Search for the cell housing the specified text and yield its (x, y) center coordinate. 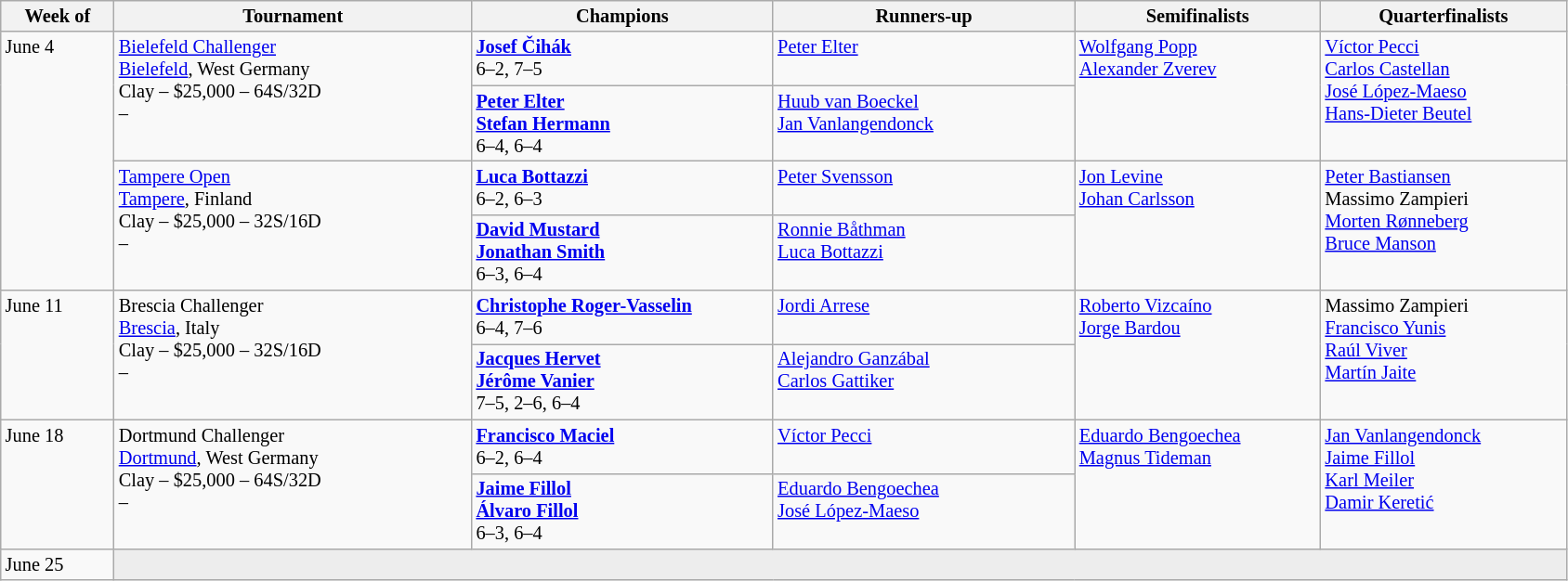
Ronnie Båthman Luca Bottazzi (923, 252)
June 11 (58, 355)
Peter Bastiansen Massimo Zampieri Morten Rønneberg Bruce Manson (1444, 225)
Peter Svensson (923, 187)
Alejandro Ganzábal Carlos Gattiker (923, 381)
Christophe Roger-Vasselin 6–4, 7–6 (622, 317)
Tournament (294, 16)
Jaime Fillol Álvaro Fillol6–3, 6–4 (622, 511)
David Mustard Jonathan Smith6–3, 6–4 (622, 252)
Víctor Pecci Carlos Castellan José López-Maeso Hans-Dieter Beutel (1444, 97)
Jacques Hervet Jérôme Vanier7–5, 2–6, 6–4 (622, 381)
Jon Levine Johan Carlsson (1198, 225)
June 25 (58, 564)
Quarterfinalists (1444, 16)
Víctor Pecci (923, 446)
Bielefeld Challenger Bielefeld, West GermanyClay – $25,000 – 64S/32D – (294, 97)
Jordi Arrese (923, 317)
Peter Elter Stefan Hermann6–4, 6–4 (622, 123)
Brescia Challenger Brescia, ItalyClay – $25,000 – 32S/16D – (294, 355)
Runners-up (923, 16)
June 4 (58, 161)
Jan Vanlangendonck Jaime Fillol Karl Meiler Damir Keretić (1444, 484)
Josef Čihák 6–2, 7–5 (622, 58)
Francisco Maciel 6–2, 6–4 (622, 446)
Massimo Zampieri Francisco Yunis Raúl Viver Martín Jaite (1444, 355)
Eduardo Bengoechea Magnus Tideman (1198, 484)
Semifinalists (1198, 16)
Dortmund Challenger Dortmund, West GermanyClay – $25,000 – 64S/32D – (294, 484)
Roberto Vizcaíno Jorge Bardou (1198, 355)
Peter Elter (923, 58)
Luca Bottazzi 6–2, 6–3 (622, 187)
June 18 (58, 484)
Wolfgang Popp Alexander Zverev (1198, 97)
Huub van Boeckel Jan Vanlangendonck (923, 123)
Tampere Open Tampere, FinlandClay – $25,000 – 32S/16D – (294, 225)
Eduardo Bengoechea José López-Maeso (923, 511)
Week of (58, 16)
Champions (622, 16)
